Pinpoint the cell where the given text exists, returning its [x, y] midpoint coordinate. 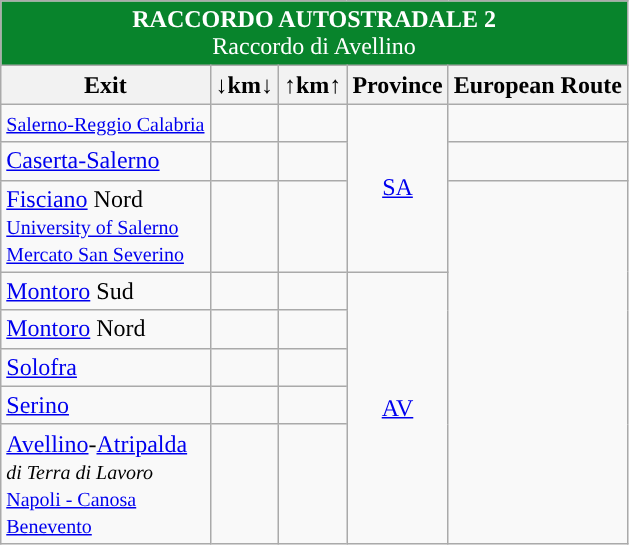
↑km↑ [312, 85]
Montoro Nord [106, 329]
SA [398, 188]
Solofra [106, 367]
↓km↓ [244, 85]
European Route [538, 85]
RACCORDO AUTOSTRADALE 2Raccordo di Avellino [314, 34]
Fisciano Nord University of SalernoMercato San Severino [106, 226]
Avellino-Atripalda di Terra di Lavoro Napoli - Canosa Benevento [106, 484]
Montoro Sud [106, 291]
Exit [106, 85]
Serino [106, 405]
AV [398, 408]
Province [398, 85]
Salerno-Reggio Calabria [106, 123]
Caserta-Salerno [106, 161]
